Return the [x, y] coordinate for the center point of the cell that contains the specified text.  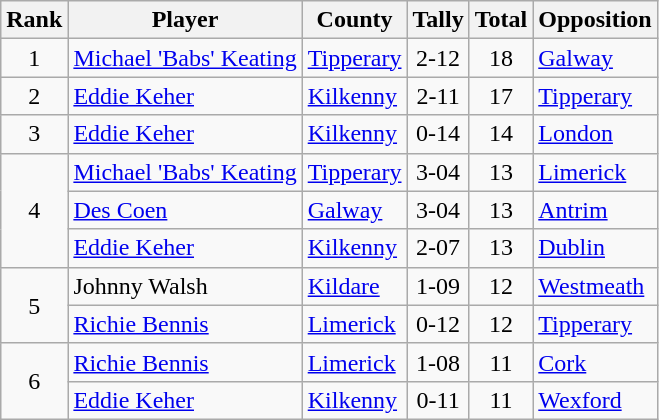
0-14 [438, 134]
Dublin [595, 248]
2 [34, 96]
Westmeath [595, 286]
0-12 [438, 324]
Total [501, 20]
1-09 [438, 286]
Antrim [595, 210]
Des Coen [185, 210]
14 [501, 134]
0-11 [438, 400]
17 [501, 96]
London [595, 134]
Wexford [595, 400]
Kildare [354, 286]
6 [34, 381]
18 [501, 58]
1 [34, 58]
2-12 [438, 58]
2-11 [438, 96]
4 [34, 210]
Rank [34, 20]
County [354, 20]
Cork [595, 362]
Johnny Walsh [185, 286]
Opposition [595, 20]
5 [34, 305]
2-07 [438, 248]
Tally [438, 20]
1-08 [438, 362]
Player [185, 20]
3 [34, 134]
